Return the [X, Y] coordinate for the center point of the cell that contains the specified text.  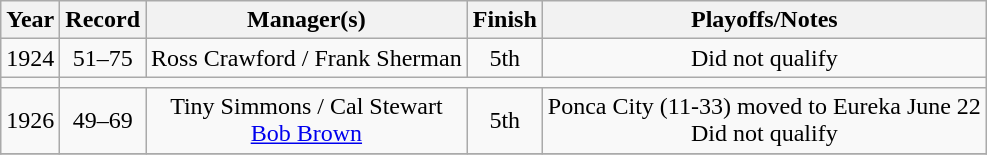
Ponca City (11-33) moved to Eureka June 22Did not qualify [764, 120]
1926 [30, 120]
49–69 [103, 120]
Ross Crawford / Frank Sherman [307, 58]
51–75 [103, 58]
Playoffs/Notes [764, 20]
Record [103, 20]
1924 [30, 58]
Did not qualify [764, 58]
Year [30, 20]
Manager(s) [307, 20]
Tiny Simmons / Cal Stewart Bob Brown [307, 120]
Finish [504, 20]
